From the cell containing the given text, extract its center point as (X, Y) coordinate. 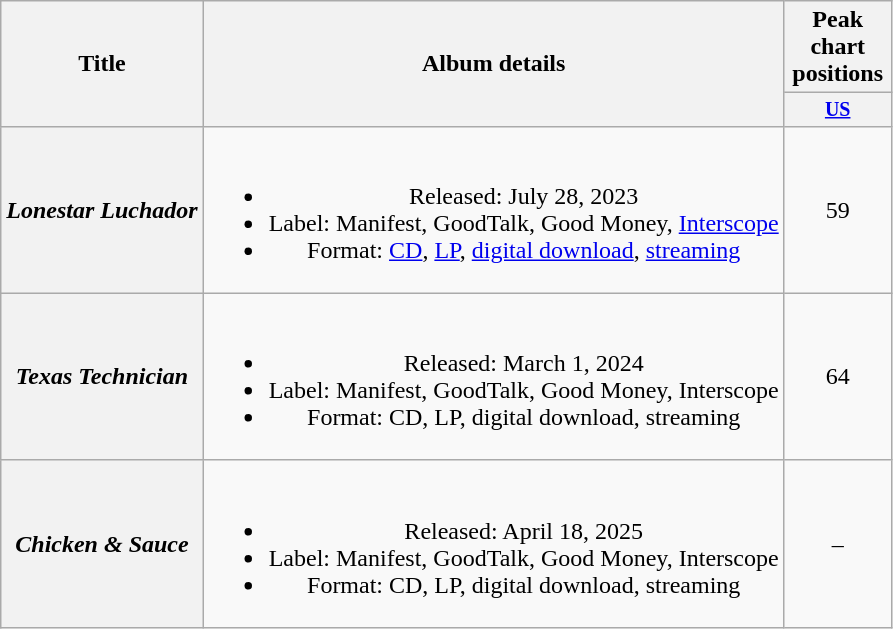
Chicken & Sauce (102, 544)
Released: July 28, 2023Label: Manifest, GoodTalk, Good Money, InterscopeFormat: CD, LP, digital download, streaming (494, 210)
Album details (494, 64)
64 (838, 376)
Texas Technician (102, 376)
Lonestar Luchador (102, 210)
59 (838, 210)
Released: March 1, 2024Label: Manifest, GoodTalk, Good Money, InterscopeFormat: CD, LP, digital download, streaming (494, 376)
Peak chartpositions (838, 47)
Title (102, 64)
– (838, 544)
US (838, 110)
Released: April 18, 2025Label: Manifest, GoodTalk, Good Money, InterscopeFormat: CD, LP, digital download, streaming (494, 544)
